Identify which cell holds the provided text, then report its (x, y) central coordinate. 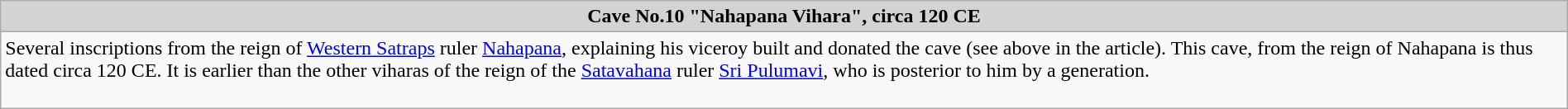
Cave No.10 "Nahapana Vihara", circa 120 CE (784, 17)
